Search for the cell housing the specified text and yield its (x, y) center coordinate. 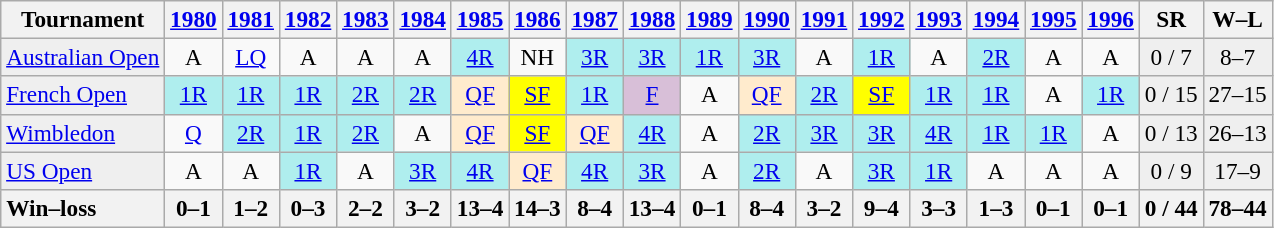
1990 (766, 19)
1–3 (996, 208)
17–9 (1238, 170)
9–4 (882, 208)
SR (1171, 19)
1981 (250, 19)
0 / 9 (1171, 170)
French Open (83, 95)
1–2 (250, 208)
Win–loss (83, 208)
14–3 (538, 208)
1986 (538, 19)
0 / 44 (1171, 208)
LQ (250, 57)
1991 (824, 19)
Tournament (83, 19)
0–3 (308, 208)
0 / 15 (1171, 95)
1996 (1110, 19)
8–7 (1238, 57)
US Open (83, 170)
2–2 (366, 208)
1982 (308, 19)
W–L (1238, 19)
0 / 7 (1171, 57)
1995 (1054, 19)
1989 (710, 19)
1987 (594, 19)
1992 (882, 19)
78–44 (1238, 208)
1993 (938, 19)
1983 (366, 19)
NH (538, 57)
F (652, 95)
1994 (996, 19)
1984 (422, 19)
1985 (480, 19)
Australian Open (83, 57)
0 / 13 (1171, 133)
1980 (194, 19)
3–3 (938, 208)
27–15 (1238, 95)
1988 (652, 19)
Wimbledon (83, 133)
26–13 (1238, 133)
Q (194, 133)
